Search for the cell housing the specified text and yield its [x, y] center coordinate. 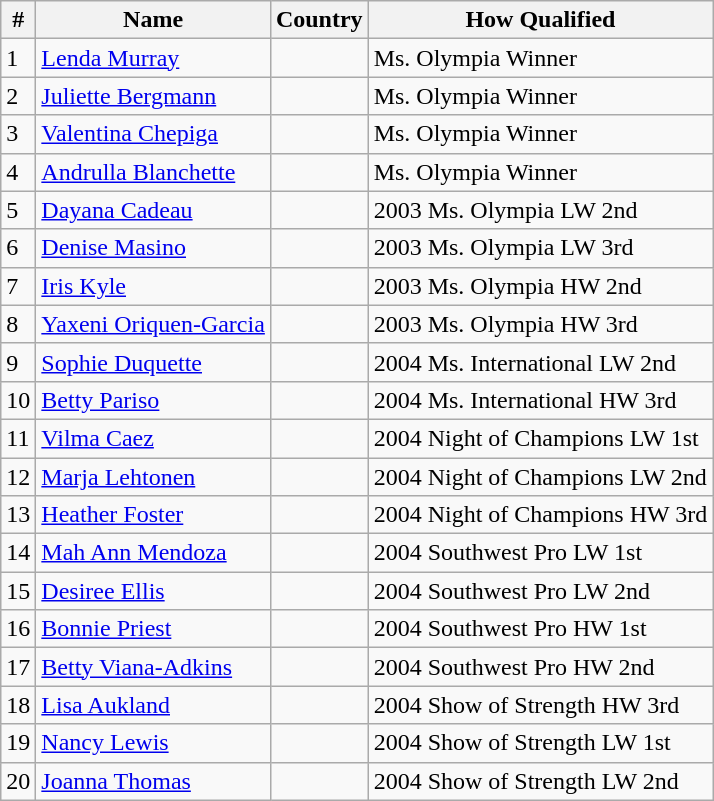
Bonnie Priest [154, 629]
13 [18, 515]
Iris Kyle [154, 286]
2004 Ms. International HW 3rd [540, 400]
18 [18, 705]
16 [18, 629]
Andrulla Blanchette [154, 172]
Juliette Bergmann [154, 96]
2003 Ms. Olympia LW 2nd [540, 210]
Betty Viana-Adkins [154, 667]
7 [18, 286]
2004 Southwest Pro LW 1st [540, 553]
2004 Show of Strength LW 2nd [540, 781]
Heather Foster [154, 515]
2004 Ms. International LW 2nd [540, 362]
2004 Night of Champions HW 3rd [540, 515]
2003 Ms. Olympia HW 3rd [540, 324]
1 [18, 58]
Desiree Ellis [154, 591]
2004 Night of Champions LW 1st [540, 438]
How Qualified [540, 20]
Valentina Chepiga [154, 134]
2 [18, 96]
12 [18, 477]
20 [18, 781]
Mah Ann Mendoza [154, 553]
Nancy Lewis [154, 743]
5 [18, 210]
Dayana Cadeau [154, 210]
Vilma Caez [154, 438]
2004 Show of Strength HW 3rd [540, 705]
2004 Southwest Pro LW 2nd [540, 591]
2003 Ms. Olympia HW 2nd [540, 286]
Country [319, 20]
3 [18, 134]
Yaxeni Oriquen-Garcia [154, 324]
19 [18, 743]
15 [18, 591]
Sophie Duquette [154, 362]
Betty Pariso [154, 400]
Marja Lehtonen [154, 477]
2004 Southwest Pro HW 2nd [540, 667]
# [18, 20]
Name [154, 20]
10 [18, 400]
Joanna Thomas [154, 781]
Lenda Murray [154, 58]
17 [18, 667]
2004 Night of Champions LW 2nd [540, 477]
14 [18, 553]
2004 Show of Strength LW 1st [540, 743]
11 [18, 438]
8 [18, 324]
2003 Ms. Olympia LW 3rd [540, 248]
4 [18, 172]
9 [18, 362]
Denise Masino [154, 248]
2004 Southwest Pro HW 1st [540, 629]
Lisa Aukland [154, 705]
6 [18, 248]
